Provide the (x, y) coordinate of the cell's center where the given text is located.  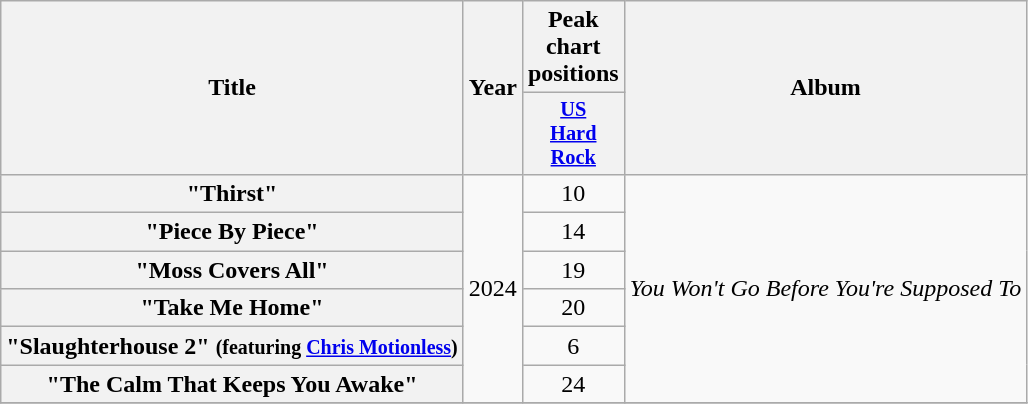
"Moss Covers All" (232, 270)
Title (232, 88)
You Won't Go Before You're Supposed To (826, 288)
"Piece By Piece" (232, 232)
Album (826, 88)
"Slaughterhouse 2" (featuring Chris Motionless) (232, 346)
Peak chart positions (573, 47)
"Take Me Home" (232, 308)
"The Calm That Keeps You Awake" (232, 384)
20 (573, 308)
USHardRock (573, 134)
10 (573, 193)
14 (573, 232)
2024 (492, 288)
6 (573, 346)
19 (573, 270)
Year (492, 88)
24 (573, 384)
"Thirst" (232, 193)
